Pinpoint the cell where the given text exists, returning its (X, Y) midpoint coordinate. 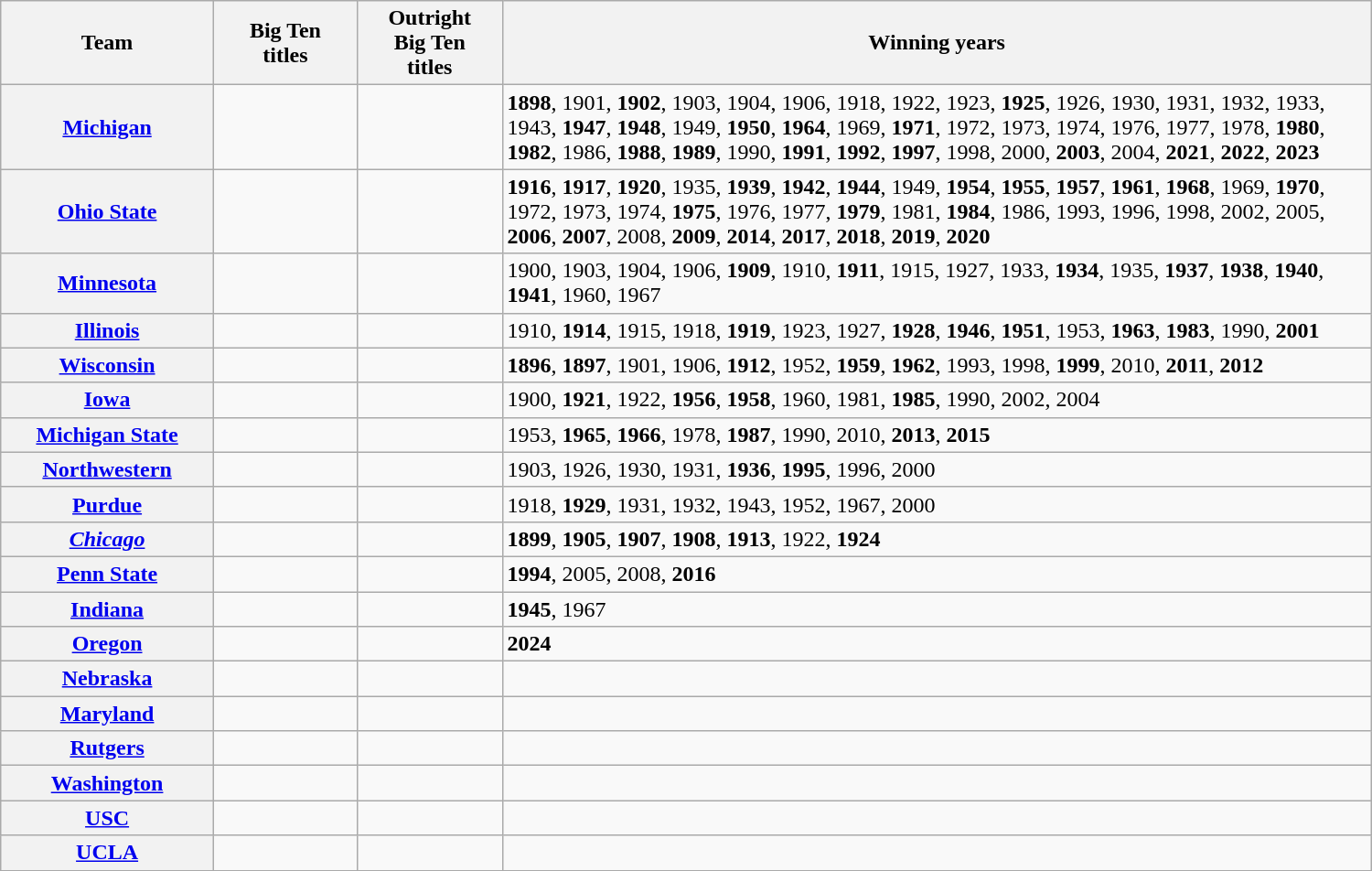
Minnesota (108, 284)
Winning years (937, 43)
Rutgers (108, 748)
1899, 1905, 1907, 1908, 1913, 1922, 1924 (937, 539)
Northwestern (108, 469)
1953, 1965, 1966, 1978, 1987, 1990, 2010, 2013, 2015 (937, 435)
1910, 1914, 1915, 1918, 1919, 1923, 1927, 1928, 1946, 1951, 1953, 1963, 1983, 1990, 2001 (937, 330)
Washington (108, 783)
2024 (937, 644)
Ohio State (108, 211)
Iowa (108, 400)
1994, 2005, 2008, 2016 (937, 574)
1918, 1929, 1931, 1932, 1943, 1952, 1967, 2000 (937, 504)
1903, 1926, 1930, 1931, 1936, 1995, 1996, 2000 (937, 469)
Wisconsin (108, 365)
Big Tentitles (285, 43)
Michigan (108, 127)
1900, 1903, 1904, 1906, 1909, 1910, 1911, 1915, 1927, 1933, 1934, 1935, 1937, 1938, 1940, 1941, 1960, 1967 (937, 284)
Penn State (108, 574)
Indiana (108, 608)
Purdue (108, 504)
1945, 1967 (937, 608)
1900, 1921, 1922, 1956, 1958, 1960, 1981, 1985, 1990, 2002, 2004 (937, 400)
Maryland (108, 714)
1896, 1897, 1901, 1906, 1912, 1952, 1959, 1962, 1993, 1998, 1999, 2010, 2011, 2012 (937, 365)
Nebraska (108, 679)
USC (108, 818)
OutrightBig Ten titles (430, 43)
Illinois (108, 330)
Michigan State (108, 435)
Chicago (108, 539)
Team (108, 43)
UCLA (108, 853)
Oregon (108, 644)
